For the text-containing cell, return its midpoint in [x, y] coordinate format. 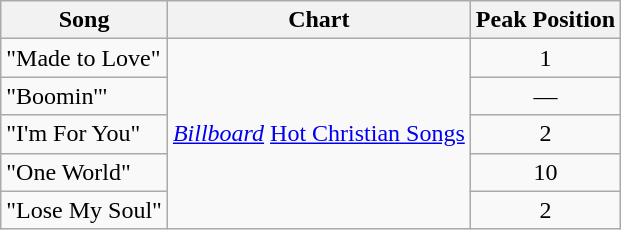
"I'm For You" [84, 134]
"One World" [84, 172]
"Boomin'" [84, 96]
"Made to Love" [84, 58]
10 [545, 172]
Chart [318, 20]
Song [84, 20]
Peak Position [545, 20]
— [545, 96]
"Lose My Soul" [84, 210]
Billboard Hot Christian Songs [318, 134]
1 [545, 58]
